Identify which cell holds the provided text, then report its [X, Y] central coordinate. 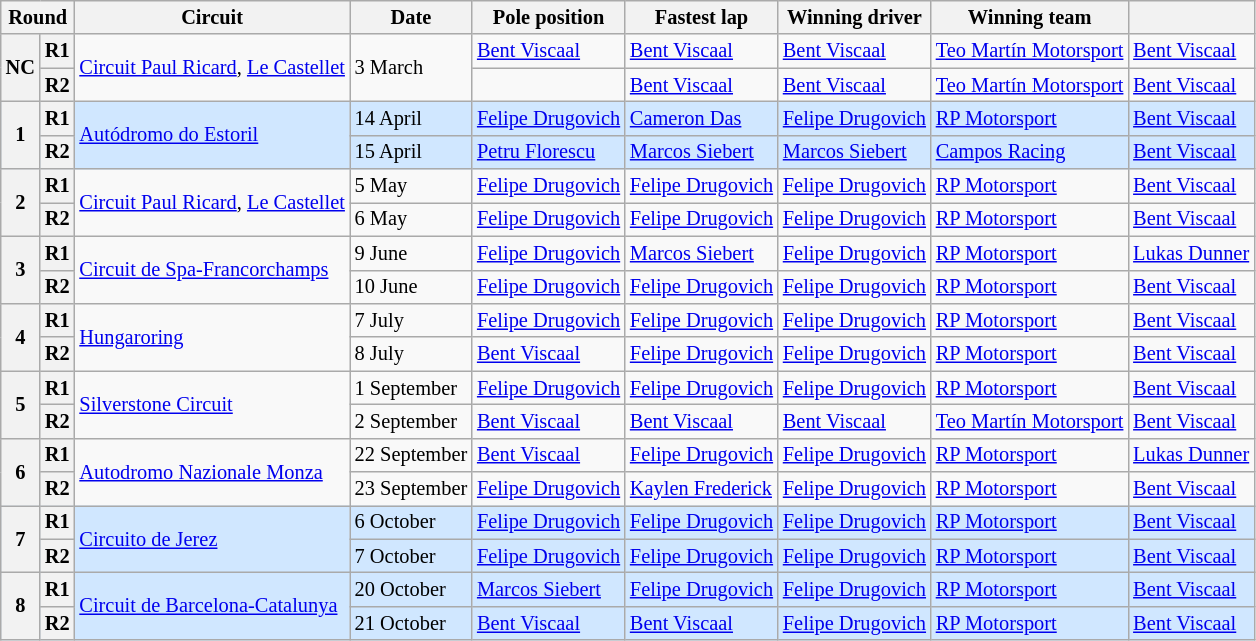
Fastest lap [702, 17]
Circuito de Jerez [212, 538]
2 September [411, 421]
Winning team [1030, 17]
10 June [411, 287]
7 [20, 538]
Kaylen Frederick [702, 489]
3 [20, 270]
8 July [411, 354]
1 [20, 134]
20 October [411, 589]
Circuit de Spa-Francorchamps [212, 270]
NC [20, 68]
Circuit [212, 17]
14 April [411, 118]
Circuit de Barcelona-Catalunya [212, 606]
Round [38, 17]
4 [20, 336]
9 June [411, 253]
5 [20, 404]
6 May [411, 219]
Campos Racing [1030, 152]
6 [20, 472]
Winning driver [854, 17]
Autódromo do Estoril [212, 134]
Silverstone Circuit [212, 404]
21 October [411, 623]
Autodromo Nazionale Monza [212, 472]
6 October [411, 522]
Hungaroring [212, 336]
8 [20, 606]
23 September [411, 489]
Cameron Das [702, 118]
Date [411, 17]
2 [20, 202]
5 May [411, 186]
15 April [411, 152]
3 March [411, 68]
Petru Florescu [548, 152]
22 September [411, 455]
7 October [411, 556]
Pole position [548, 17]
1 September [411, 388]
7 July [411, 320]
